Capture the cell that displays the provided text and extract its [x, y] central coordinate. 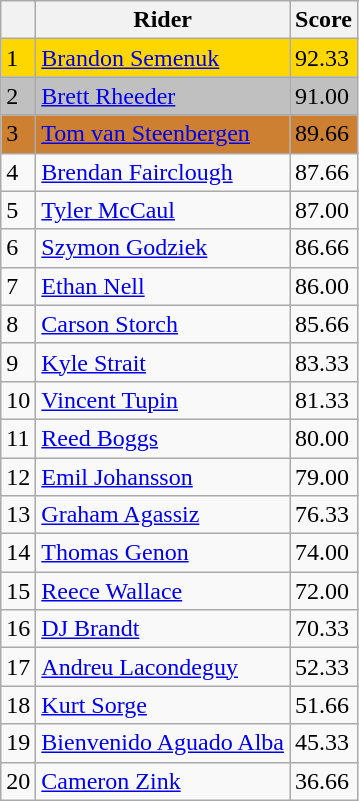
87.00 [324, 210]
Szymon Godziek [163, 248]
Vincent Tupin [163, 400]
1 [18, 58]
17 [18, 667]
9 [18, 362]
86.00 [324, 286]
12 [18, 477]
Bienvenido Aguado Alba [163, 743]
92.33 [324, 58]
Reece Wallace [163, 591]
51.66 [324, 705]
Score [324, 20]
3 [18, 134]
13 [18, 515]
Tom van Steenbergen [163, 134]
74.00 [324, 553]
Reed Boggs [163, 438]
70.33 [324, 629]
7 [18, 286]
19 [18, 743]
Andreu Lacondeguy [163, 667]
87.66 [324, 172]
Carson Storch [163, 324]
10 [18, 400]
Cameron Zink [163, 781]
6 [18, 248]
20 [18, 781]
15 [18, 591]
89.66 [324, 134]
Brendan Fairclough [163, 172]
Brett Rheeder [163, 96]
Kyle Strait [163, 362]
Kurt Sorge [163, 705]
79.00 [324, 477]
18 [18, 705]
76.33 [324, 515]
72.00 [324, 591]
80.00 [324, 438]
Brandon Semenuk [163, 58]
36.66 [324, 781]
11 [18, 438]
14 [18, 553]
Emil Johansson [163, 477]
2 [18, 96]
Rider [163, 20]
91.00 [324, 96]
16 [18, 629]
Thomas Genon [163, 553]
8 [18, 324]
81.33 [324, 400]
83.33 [324, 362]
45.33 [324, 743]
52.33 [324, 667]
5 [18, 210]
Graham Agassiz [163, 515]
Tyler McCaul [163, 210]
4 [18, 172]
DJ Brandt [163, 629]
Ethan Nell [163, 286]
85.66 [324, 324]
86.66 [324, 248]
